Search for the cell housing the specified text and yield its [X, Y] center coordinate. 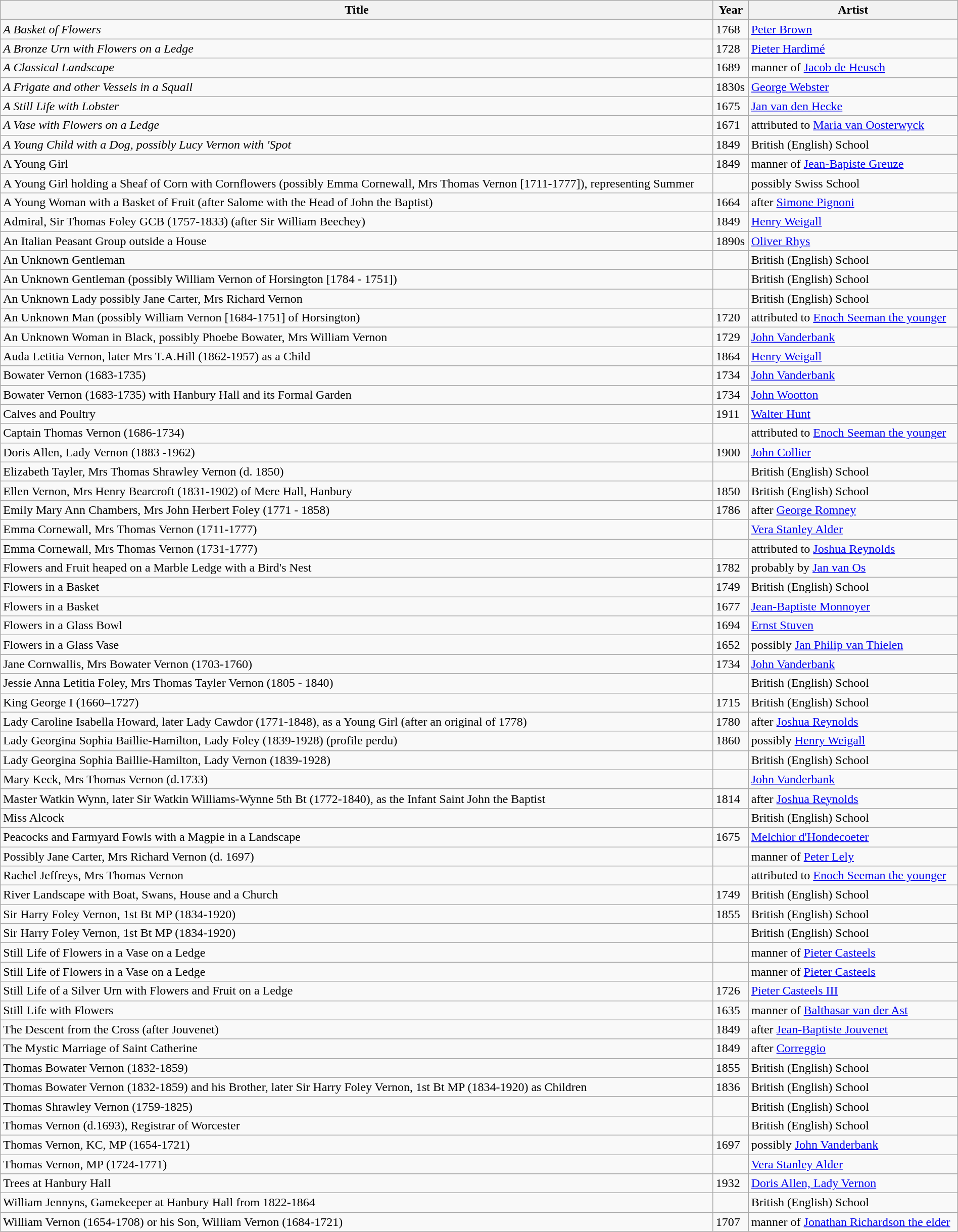
Ellen Vernon, Mrs Henry Bearcroft (1831-1902) of Mere Hall, Hanbury [357, 491]
Jessie Anna Letitia Foley, Mrs Thomas Tayler Vernon (1805 - 1840) [357, 683]
River Landscape with Boat, Swans, House and a Church [357, 895]
A Frigate and other Vessels in a Squall [357, 87]
possibly John Vanderbank [853, 1145]
1652 [731, 645]
Jane Cornwallis, Mrs Bowater Vernon (1703-1760) [357, 664]
John Wootton [853, 395]
Peter Brown [853, 29]
Thomas Bowater Vernon (1832-1859) [357, 1068]
1780 [731, 722]
The Descent from the Cross (after Jouvenet) [357, 1029]
1836 [731, 1087]
1786 [731, 510]
A Bronze Urn with Flowers on a Ledge [357, 49]
King George I (1660–1727) [357, 702]
Bowater Vernon (1683-1735) with Hanbury Hall and its Formal Garden [357, 395]
after George Romney [853, 510]
1728 [731, 49]
Thomas Vernon, MP (1724-1771) [357, 1164]
Miss Alcock [357, 818]
attributed to Joshua Reynolds [853, 548]
manner of Peter Lely [853, 857]
1768 [731, 29]
Melchior d'Hondecoeter [853, 837]
1890s [731, 241]
Admiral, Sir Thomas Foley GCB (1757-1833) (after Sir William Beechey) [357, 221]
possibly Swiss School [853, 183]
Captain Thomas Vernon (1686-1734) [357, 433]
Oliver Rhys [853, 241]
after Correggio [853, 1049]
Pieter Hardimé [853, 49]
Year [731, 10]
possibly Jan Philip van Thielen [853, 645]
Flowers and Fruit heaped on a Marble Ledge with a Bird's Nest [357, 568]
Bowater Vernon (1683-1735) [357, 375]
manner of Jonathan Richardson the elder [853, 1222]
Title [357, 10]
manner of Jean-Bapiste Greuze [853, 164]
An Italian Peasant Group outside a House [357, 241]
1814 [731, 798]
Master Watkin Wynn, later Sir Watkin Williams-Wynne 5th Bt (1772-1840), as the Infant Saint John the Baptist [357, 798]
Auda Letitia Vernon, later Mrs T.A.Hill (1862-1957) as a Child [357, 356]
Lady Georgina Sophia Baillie-Hamilton, Lady Vernon (1839-1928) [357, 760]
William Jennyns, Gamekeeper at Hanbury Hall from 1822-1864 [357, 1203]
1860 [731, 741]
Trees at Hanbury Hall [357, 1183]
1697 [731, 1145]
1694 [731, 626]
1720 [731, 318]
Doris Allen, Lady Vernon (1883 -1962) [357, 452]
Lady Georgina Sophia Baillie-Hamilton, Lady Foley (1839-1928) (profile perdu) [357, 741]
Jean-Baptiste Monnoyer [853, 606]
A Still Life with Lobster [357, 106]
John Collier [853, 452]
Lady Caroline Isabella Howard, later Lady Cawdor (1771-1848), as a Young Girl (after an original of 1778) [357, 722]
1689 [731, 68]
An Unknown Gentleman [357, 260]
A Young Girl holding a Sheaf of Corn with Cornflowers (possibly Emma Cornewall, Mrs Thomas Vernon [1711-1777]), representing Summer [357, 183]
Thomas Bowater Vernon (1832-1859) and his Brother, later Sir Harry Foley Vernon, 1st Bt MP (1834-1920) as Children [357, 1087]
1911 [731, 414]
Walter Hunt [853, 414]
A Young Girl [357, 164]
Thomas Vernon (d.1693), Registrar of Worcester [357, 1125]
An Unknown Gentleman (possibly William Vernon of Horsington [1784 - 1751]) [357, 279]
An Unknown Man (possibly William Vernon [1684-1751] of Horsington) [357, 318]
George Webster [853, 87]
An Unknown Lady possibly Jane Carter, Mrs Richard Vernon [357, 299]
Mary Keck, Mrs Thomas Vernon (d.1733) [357, 779]
1664 [731, 202]
A Vase with Flowers on a Ledge [357, 125]
1635 [731, 1010]
1707 [731, 1222]
Emma Cornewall, Mrs Thomas Vernon (1711-1777) [357, 529]
Ernst Stuven [853, 626]
An Unknown Woman in Black, possibly Phoebe Bowater, Mrs William Vernon [357, 337]
A Basket of Flowers [357, 29]
A Young Child with a Dog, possibly Lucy Vernon with 'Spot [357, 145]
The Mystic Marriage of Saint Catherine [357, 1049]
attributed to Maria van Oosterwyck [853, 125]
Peacocks and Farmyard Fowls with a Magpie in a Landscape [357, 837]
manner of Jacob de Heusch [853, 68]
1900 [731, 452]
1864 [731, 356]
1932 [731, 1183]
1782 [731, 568]
1830s [731, 87]
Emily Mary Ann Chambers, Mrs John Herbert Foley (1771 - 1858) [357, 510]
Still Life with Flowers [357, 1010]
Flowers in a Glass Vase [357, 645]
Still Life of a Silver Urn with Flowers and Fruit on a Ledge [357, 991]
A Classical Landscape [357, 68]
Thomas Shrawley Vernon (1759-1825) [357, 1106]
possibly Henry Weigall [853, 741]
1726 [731, 991]
after Jean-Baptiste Jouvenet [853, 1029]
A Young Woman with a Basket of Fruit (after Salome with the Head of John the Baptist) [357, 202]
Thomas Vernon, KC, MP (1654-1721) [357, 1145]
1677 [731, 606]
Calves and Poultry [357, 414]
Jan van den Hecke [853, 106]
1729 [731, 337]
manner of Balthasar van der Ast [853, 1010]
Flowers in a Glass Bowl [357, 626]
after Simone Pignoni [853, 202]
Emma Cornewall, Mrs Thomas Vernon (1731-1777) [357, 548]
Possibly Jane Carter, Mrs Richard Vernon (d. 1697) [357, 857]
Doris Allen, Lady Vernon [853, 1183]
Artist [853, 10]
1715 [731, 702]
Rachel Jeffreys, Mrs Thomas Vernon [357, 876]
probably by Jan van Os [853, 568]
1671 [731, 125]
1850 [731, 491]
Pieter Casteels III [853, 991]
Elizabeth Tayler, Mrs Thomas Shrawley Vernon (d. 1850) [357, 471]
William Vernon (1654-1708) or his Son, William Vernon (1684-1721) [357, 1222]
